Extract the [x, y] coordinate from the center of the cell holding the provided text.  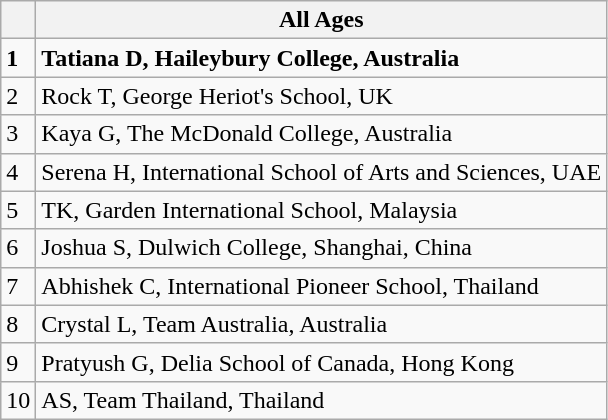
8 [18, 324]
6 [18, 248]
Rock T, George Heriot's School, UK [322, 96]
TK, Garden International School, Malaysia [322, 210]
Serena H, International School of Arts and Sciences, UAE [322, 172]
Kaya G, The McDonald College, Australia [322, 134]
10 [18, 400]
Abhishek C, International Pioneer School, Thailand [322, 286]
5 [18, 210]
All Ages [322, 20]
Pratyush G, Delia School of Canada, Hong Kong [322, 362]
3 [18, 134]
1 [18, 58]
Joshua S, Dulwich College, Shanghai, China [322, 248]
4 [18, 172]
2 [18, 96]
Tatiana D, Haileybury College, Australia [322, 58]
9 [18, 362]
Crystal L, Team Australia, Australia [322, 324]
AS, Team Thailand, Thailand [322, 400]
7 [18, 286]
